Detect which cell encompasses the target text, then output its [x, y] center coordinate. 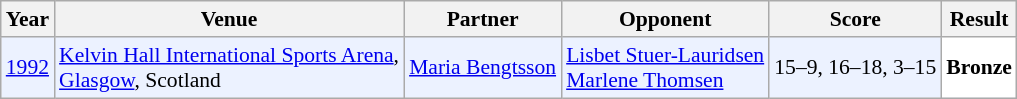
1992 [28, 68]
Maria Bengtsson [482, 68]
Partner [482, 19]
Score [855, 19]
Opponent [665, 19]
Venue [229, 19]
Year [28, 19]
Lisbet Stuer-Lauridsen Marlene Thomsen [665, 68]
15–9, 16–18, 3–15 [855, 68]
Bronze [979, 68]
Result [979, 19]
Kelvin Hall International Sports Arena,Glasgow, Scotland [229, 68]
